Identify which cell holds the provided text, then report its (X, Y) central coordinate. 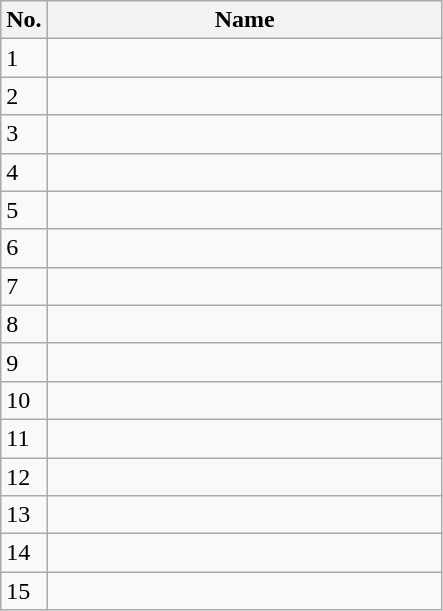
11 (24, 438)
12 (24, 477)
Name (244, 20)
13 (24, 515)
1 (24, 58)
2 (24, 96)
7 (24, 286)
14 (24, 553)
5 (24, 210)
3 (24, 134)
15 (24, 591)
9 (24, 362)
No. (24, 20)
8 (24, 324)
6 (24, 248)
10 (24, 400)
4 (24, 172)
